Search for the cell housing the specified text and yield its [X, Y] center coordinate. 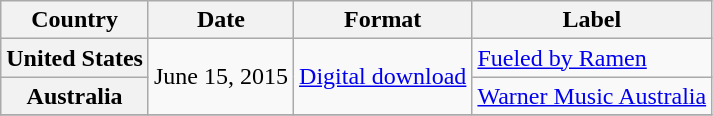
Warner Music Australia [592, 96]
Australia [75, 96]
Digital download [383, 77]
United States [75, 58]
Date [220, 20]
Label [592, 20]
Country [75, 20]
Fueled by Ramen [592, 58]
June 15, 2015 [220, 77]
Format [383, 20]
